From the cell containing the given text, extract its center point as [X, Y] coordinate. 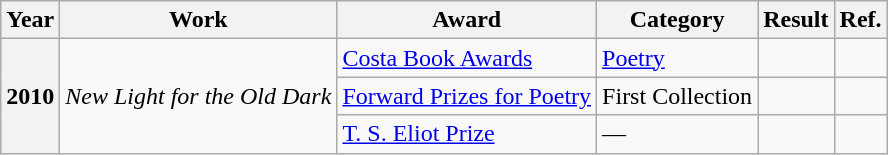
New Light for the Old Dark [198, 96]
Award [467, 20]
Ref. [860, 20]
Category [678, 20]
Year [30, 20]
Work [198, 20]
2010 [30, 96]
— [678, 134]
Costa Book Awards [467, 58]
Poetry [678, 58]
T. S. Eliot Prize [467, 134]
Forward Prizes for Poetry [467, 96]
Result [796, 20]
First Collection [678, 96]
